Return (x, y) of the center of cell containing provided text 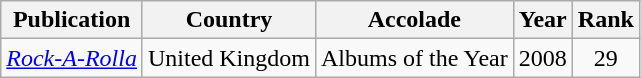
Country (228, 20)
Accolade (414, 20)
29 (606, 58)
Publication (72, 20)
Rank (606, 20)
Albums of the Year (414, 58)
United Kingdom (228, 58)
Year (542, 20)
2008 (542, 58)
Rock-A-Rolla (72, 58)
